Detect which cell encompasses the target text, then output its [X, Y] center coordinate. 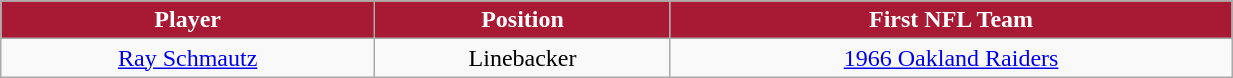
Player [188, 20]
Ray Schmautz [188, 58]
Position [523, 20]
First NFL Team [950, 20]
Linebacker [523, 58]
1966 Oakland Raiders [950, 58]
